Search for the cell housing the specified text and yield its (X, Y) center coordinate. 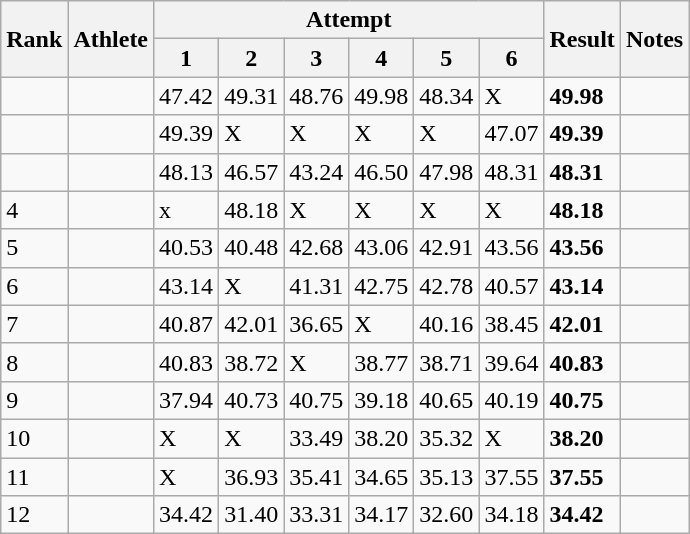
39.18 (382, 400)
48.34 (446, 96)
37.94 (186, 400)
Rank (34, 39)
8 (34, 362)
42.91 (446, 248)
41.31 (316, 286)
34.18 (512, 515)
49.31 (252, 96)
40.48 (252, 248)
42.75 (382, 286)
33.31 (316, 515)
31.40 (252, 515)
40.65 (446, 400)
9 (34, 400)
42.68 (316, 248)
Result (582, 39)
40.87 (186, 324)
3 (316, 58)
11 (34, 477)
42.78 (446, 286)
34.17 (382, 515)
38.45 (512, 324)
36.65 (316, 324)
38.77 (382, 362)
2 (252, 58)
46.50 (382, 172)
x (186, 210)
35.32 (446, 438)
47.98 (446, 172)
35.41 (316, 477)
40.57 (512, 286)
46.57 (252, 172)
38.71 (446, 362)
36.93 (252, 477)
1 (186, 58)
48.76 (316, 96)
43.24 (316, 172)
Athlete (111, 39)
34.65 (382, 477)
38.72 (252, 362)
40.19 (512, 400)
40.16 (446, 324)
32.60 (446, 515)
47.07 (512, 134)
40.73 (252, 400)
39.64 (512, 362)
12 (34, 515)
Attempt (349, 20)
7 (34, 324)
35.13 (446, 477)
48.13 (186, 172)
10 (34, 438)
43.06 (382, 248)
Notes (654, 39)
40.53 (186, 248)
33.49 (316, 438)
47.42 (186, 96)
